From the cell containing the given text, extract its center point as [x, y] coordinate. 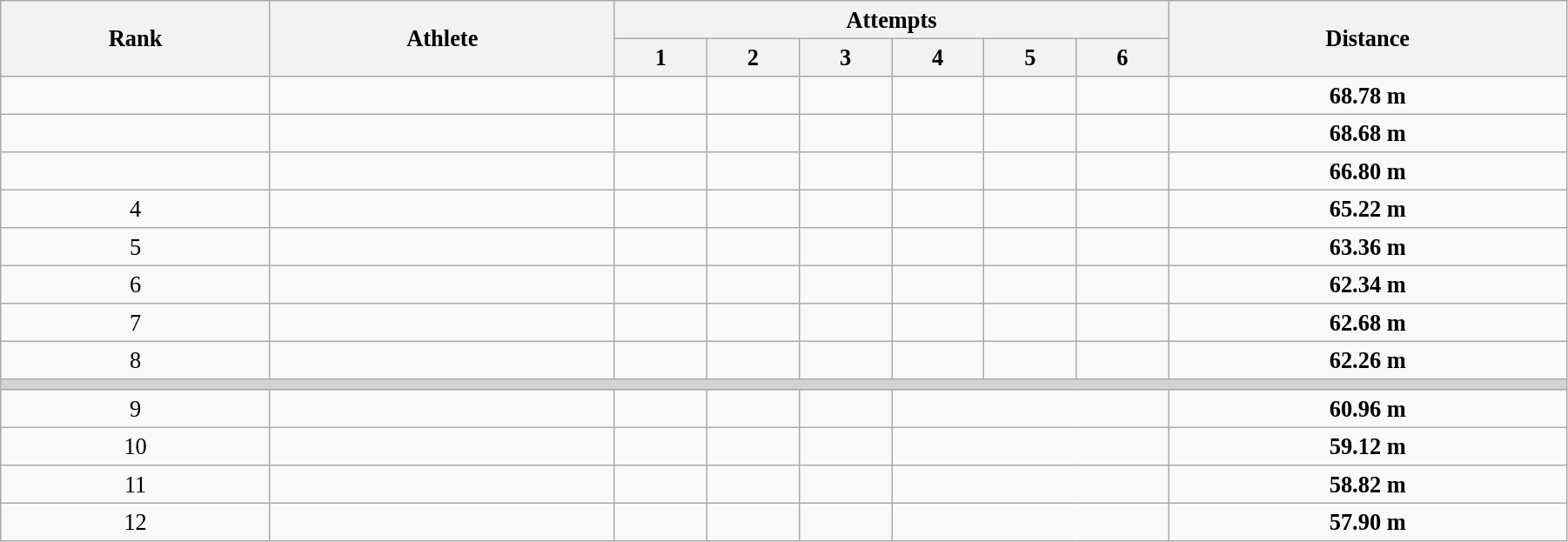
62.26 m [1368, 360]
1 [660, 57]
58.82 m [1368, 485]
2 [753, 57]
7 [136, 323]
9 [136, 409]
Attempts [891, 19]
Athlete [442, 38]
62.34 m [1368, 284]
3 [845, 57]
8 [136, 360]
57.90 m [1368, 522]
66.80 m [1368, 171]
68.78 m [1368, 95]
63.36 m [1368, 247]
12 [136, 522]
65.22 m [1368, 209]
68.68 m [1368, 133]
60.96 m [1368, 409]
Distance [1368, 38]
11 [136, 485]
62.68 m [1368, 323]
10 [136, 446]
Rank [136, 38]
59.12 m [1368, 446]
